Scan for the cell matching the given text and deliver its (X, Y) coordinate at center. 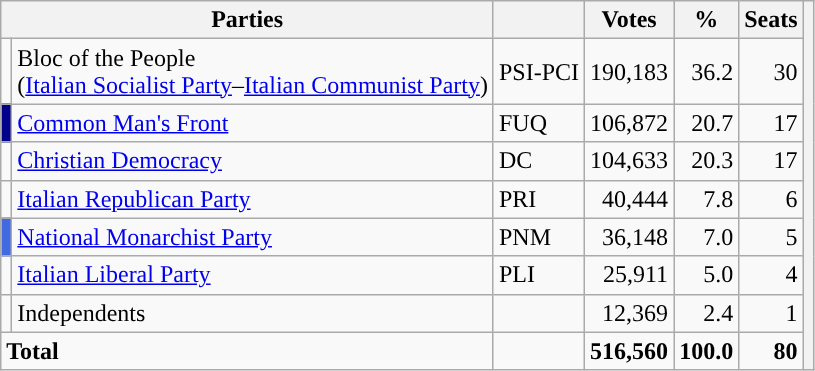
Independents (253, 313)
80 (771, 351)
Common Man's Front (253, 123)
7.8 (706, 199)
Parties (248, 20)
Italian Liberal Party (253, 275)
Seats (771, 20)
36,148 (630, 237)
PLI (538, 275)
104,633 (630, 161)
Total (248, 351)
PNM (538, 237)
7.0 (706, 237)
30 (771, 72)
12,369 (630, 313)
190,183 (630, 72)
5 (771, 237)
5.0 (706, 275)
100.0 (706, 351)
20.7 (706, 123)
FUQ (538, 123)
25,911 (630, 275)
Bloc of the People (Italian Socialist Party–Italian Communist Party) (253, 72)
% (706, 20)
National Monarchist Party (253, 237)
PRI (538, 199)
PSI-PCI (538, 72)
Votes (630, 20)
6 (771, 199)
Italian Republican Party (253, 199)
36.2 (706, 72)
20.3 (706, 161)
1 (771, 313)
Christian Democracy (253, 161)
106,872 (630, 123)
2.4 (706, 313)
516,560 (630, 351)
40,444 (630, 199)
DC (538, 161)
4 (771, 275)
